For the text-containing cell, return its midpoint in [x, y] coordinate format. 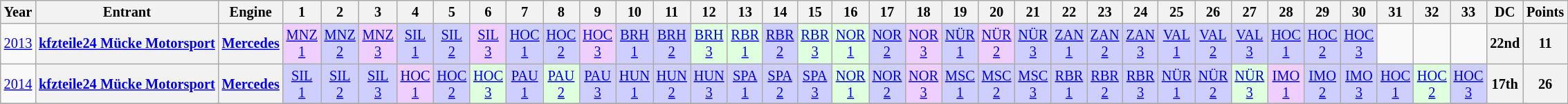
24 [1140, 12]
SPA2 [780, 84]
MSC1 [960, 84]
5 [451, 12]
VAL2 [1214, 44]
BRH3 [709, 44]
MSC2 [996, 84]
22 [1069, 12]
SPA3 [814, 84]
15 [814, 12]
16 [851, 12]
3 [378, 12]
ZAN3 [1140, 44]
VAL1 [1176, 44]
7 [525, 12]
BRH1 [635, 44]
2014 [18, 84]
31 [1395, 12]
Year [18, 12]
1 [302, 12]
22nd [1504, 44]
10 [635, 12]
18 [923, 12]
MNZ2 [340, 44]
17 [887, 12]
2013 [18, 44]
HUN1 [635, 84]
MNZ3 [378, 44]
Points [1545, 12]
27 [1250, 12]
VAL3 [1250, 44]
12 [709, 12]
20 [996, 12]
13 [745, 12]
29 [1323, 12]
25 [1176, 12]
8 [562, 12]
DC [1504, 12]
30 [1359, 12]
PAU1 [525, 84]
32 [1432, 12]
HUN3 [709, 84]
MNZ1 [302, 44]
HUN2 [672, 84]
IMO1 [1286, 84]
ZAN2 [1105, 44]
19 [960, 12]
4 [415, 12]
6 [489, 12]
23 [1105, 12]
IMO3 [1359, 84]
33 [1468, 12]
PAU2 [562, 84]
14 [780, 12]
9 [598, 12]
28 [1286, 12]
PAU3 [598, 84]
SPA1 [745, 84]
Entrant [127, 12]
21 [1032, 12]
Engine [250, 12]
IMO2 [1323, 84]
2 [340, 12]
MSC3 [1032, 84]
ZAN1 [1069, 44]
17th [1504, 84]
BRH2 [672, 44]
